Provide the (X, Y) coordinate of the cell's center where the given text is located.  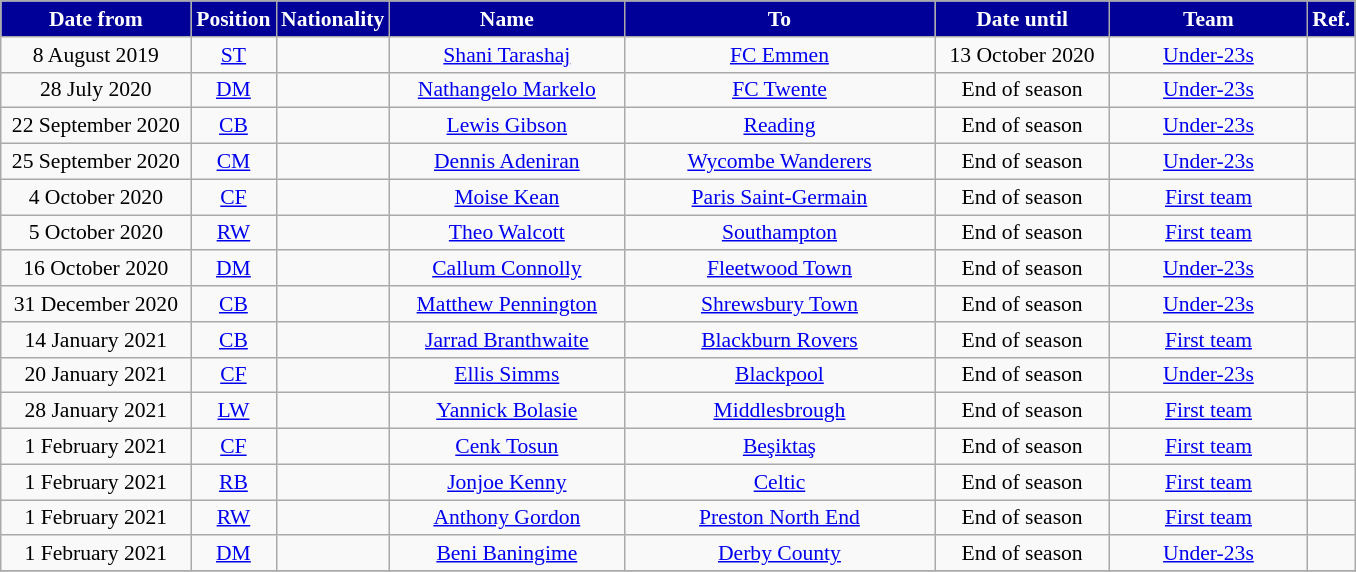
28 January 2021 (96, 411)
Ellis Simms (506, 375)
RB (234, 482)
Reading (779, 126)
Celtic (779, 482)
5 October 2020 (96, 233)
Beni Baningime (506, 554)
Theo Walcott (506, 233)
Nathangelo Markelo (506, 90)
Team (1209, 19)
To (779, 19)
Jonjoe Kenny (506, 482)
Date from (96, 19)
FC Emmen (779, 55)
Dennis Adeniran (506, 162)
CM (234, 162)
Date until (1022, 19)
LW (234, 411)
Cenk Tosun (506, 447)
Paris Saint-Germain (779, 197)
28 July 2020 (96, 90)
Yannick Bolasie (506, 411)
Southampton (779, 233)
Preston North End (779, 518)
Moise Kean (506, 197)
Middlesbrough (779, 411)
14 January 2021 (96, 340)
8 August 2019 (96, 55)
13 October 2020 (1022, 55)
Nationality (332, 19)
Shrewsbury Town (779, 304)
Lewis Gibson (506, 126)
Callum Connolly (506, 269)
Blackpool (779, 375)
Blackburn Rovers (779, 340)
Name (506, 19)
25 September 2020 (96, 162)
4 October 2020 (96, 197)
16 October 2020 (96, 269)
22 September 2020 (96, 126)
FC Twente (779, 90)
Matthew Pennington (506, 304)
Fleetwood Town (779, 269)
Ref. (1331, 19)
Position (234, 19)
31 December 2020 (96, 304)
Beşiktaş (779, 447)
Derby County (779, 554)
20 January 2021 (96, 375)
Shani Tarashaj (506, 55)
Wycombe Wanderers (779, 162)
ST (234, 55)
Anthony Gordon (506, 518)
Jarrad Branthwaite (506, 340)
